Return (X, Y) of the center of cell containing provided text 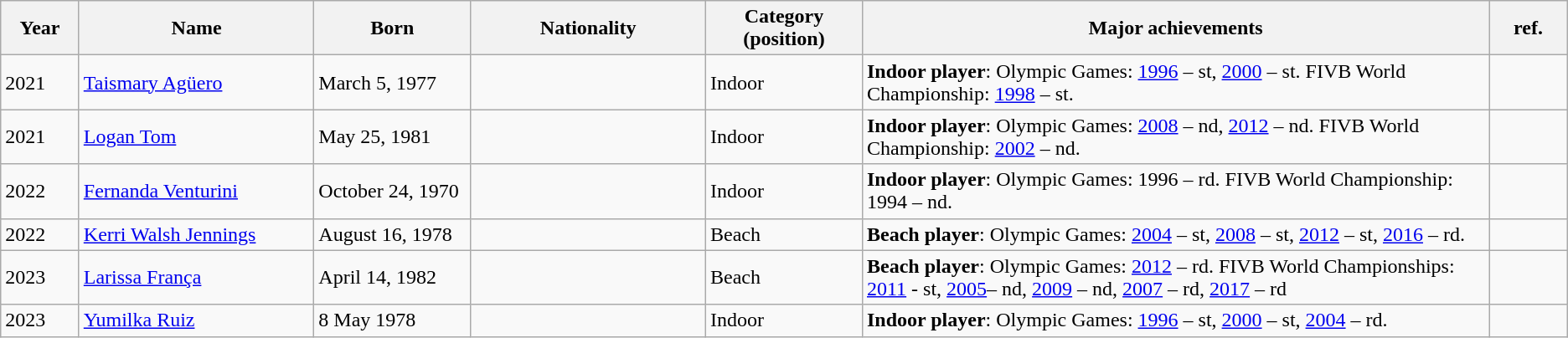
April 14, 1982 (392, 278)
Indoor player: Olympic Games: 2008 – nd, 2012 – nd. FIVB World Championship: 2002 – nd. (1175, 137)
Fernanda Venturini (196, 191)
Kerri Walsh Jennings (196, 234)
Taismary Agüero (196, 82)
Nationality (588, 28)
Indoor player: Olympic Games: 1996 – st, 2000 – st. FIVB World Championship: 1998 – st. (1175, 82)
Indoor player: Olympic Games: 1996 – rd. FIVB World Championship: 1994 – nd. (1175, 191)
Larissa França (196, 278)
October 24, 1970 (392, 191)
Name (196, 28)
Major achievements (1175, 28)
May 25, 1981 (392, 137)
Beach player: Olympic Games: 2012 – rd. FIVB World Championships: 2011 - st, 2005– nd, 2009 – nd, 2007 – rd, 2017 – rd (1175, 278)
8 May 1978 (392, 320)
Logan Tom (196, 137)
August 16, 1978 (392, 234)
Indoor player: Olympic Games: 1996 – st, 2000 – st, 2004 – rd. (1175, 320)
Born (392, 28)
March 5, 1977 (392, 82)
Year (40, 28)
ref. (1529, 28)
Category (position) (784, 28)
Beach player: Olympic Games: 2004 – st, 2008 – st, 2012 – st, 2016 – rd. (1175, 234)
Yumilka Ruiz (196, 320)
